Find where the given text appears and provide that cell's center as [X, Y] coordinate. 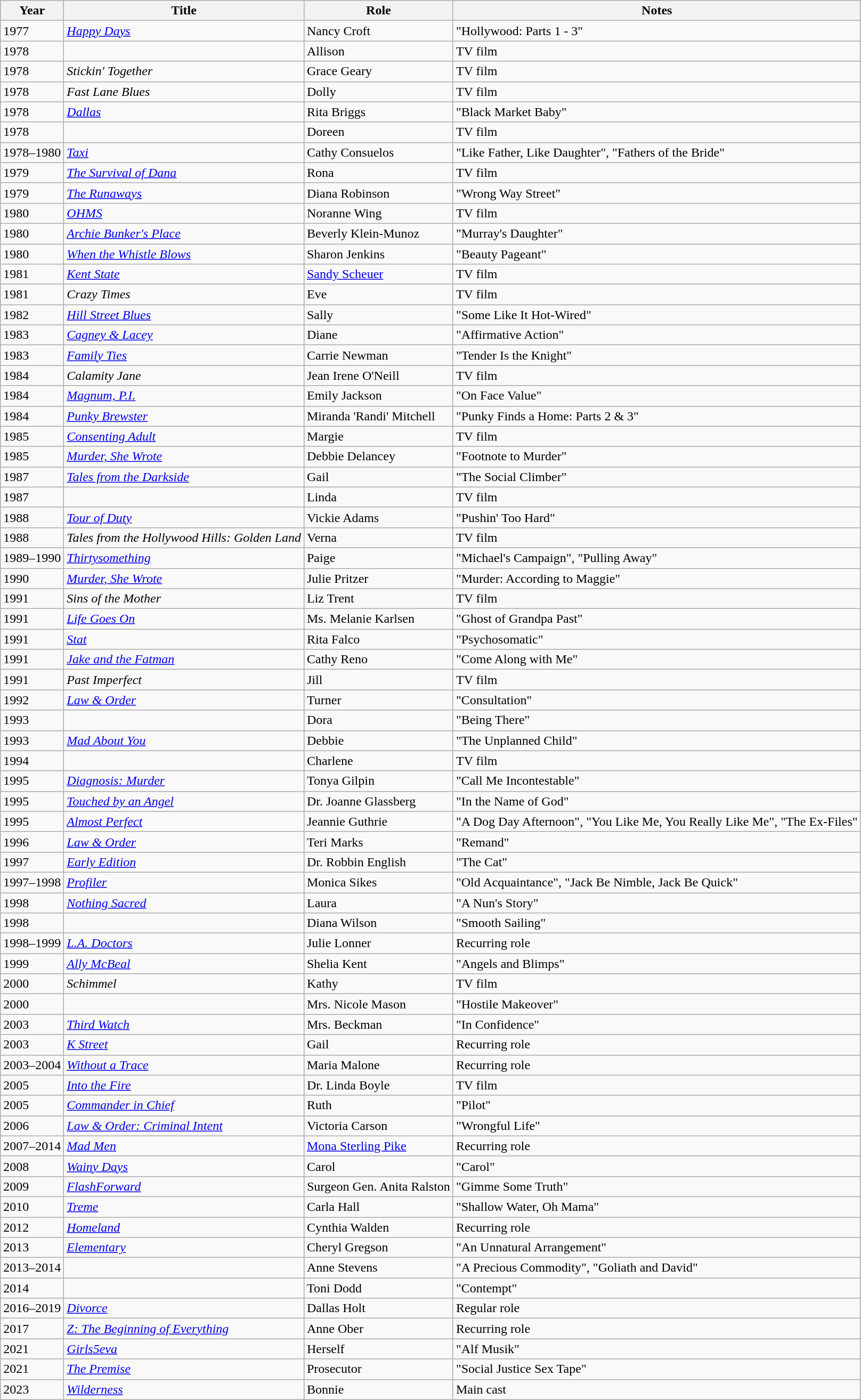
Title [184, 11]
"Beauty Pageant" [656, 254]
Sandy Scheuer [378, 274]
Commander in Chief [184, 1105]
Carrie Newman [378, 355]
"A Precious Commodity", "Goliath and David" [656, 1268]
Fast Lane Blues [184, 92]
Ruth [378, 1105]
Profiler [184, 882]
Ally McBeal [184, 964]
"Wrongful Life" [656, 1126]
"On Face Value" [656, 396]
Rita Briggs [378, 112]
Law & Order: Criminal Intent [184, 1126]
Jeannie Guthrie [378, 821]
The Survival of Dana [184, 173]
Beverly Klein-Munoz [378, 233]
Rita Falco [378, 639]
OHMS [184, 213]
Life Goes On [184, 619]
Dolly [378, 92]
"Psychosomatic" [656, 639]
Cheryl Gregson [378, 1248]
Diagnosis: Murder [184, 781]
"Footnote to Murder" [656, 457]
The Runaways [184, 193]
Bonnie [378, 1389]
Treme [184, 1207]
Anne Ober [378, 1329]
Year [32, 11]
Vickie Adams [378, 517]
K Street [184, 1045]
Mad About You [184, 740]
2008 [32, 1166]
2010 [32, 1207]
Early Edition [184, 862]
Nothing Sacred [184, 903]
Noranne Wing [378, 213]
Jake and the Fatman [184, 660]
Role [378, 11]
Liz Trent [378, 599]
Jean Irene O'Neill [378, 376]
Dr. Joanne Glassberg [378, 801]
Diana Robinson [378, 193]
"Pilot" [656, 1105]
2007–2014 [32, 1146]
1998–1999 [32, 943]
"A Nun's Story" [656, 903]
"Angels and Blimps" [656, 964]
Grace Geary [378, 71]
"Gimme Some Truth" [656, 1186]
Tales from the Hollywood Hills: Golden Land [184, 538]
"Tender Is the Knight" [656, 355]
Dr. Linda Boyle [378, 1085]
Doreen [378, 132]
Regular role [656, 1308]
2009 [32, 1186]
Past Imperfect [184, 680]
Shelia Kent [378, 964]
Verna [378, 538]
2023 [32, 1389]
Homeland [184, 1227]
Stat [184, 639]
Notes [656, 11]
Family Ties [184, 355]
2012 [32, 1227]
1994 [32, 761]
Happy Days [184, 31]
Monica Sikes [378, 882]
1978–1980 [32, 152]
Taxi [184, 152]
Prosecutor [378, 1369]
Divorce [184, 1308]
Almost Perfect [184, 821]
Crazy Times [184, 295]
Debbie [378, 740]
"Murder: According to Maggie" [656, 578]
Consenting Adult [184, 436]
Stickin' Together [184, 71]
"Shallow Water, Oh Mama" [656, 1207]
2013–2014 [32, 1268]
"Remand" [656, 842]
"Being There" [656, 720]
"Pushin' Too Hard" [656, 517]
Carol [378, 1166]
Eve [378, 295]
"In Confidence" [656, 1024]
Tour of Duty [184, 517]
Cathy Reno [378, 660]
Teri Marks [378, 842]
Dallas Holt [378, 1308]
Victoria Carson [378, 1126]
Without a Trace [184, 1065]
Emily Jackson [378, 396]
Nancy Croft [378, 31]
Sharon Jenkins [378, 254]
"Ghost of Grandpa Past" [656, 619]
Toni Dodd [378, 1288]
Sins of the Mother [184, 599]
Cathy Consuelos [378, 152]
Laura [378, 903]
1977 [32, 31]
"Carol" [656, 1166]
1997–1998 [32, 882]
Hill Street Blues [184, 315]
Magnum, P.I. [184, 396]
1996 [32, 842]
"Hollywood: Parts 1 - 3" [656, 31]
Girls5eva [184, 1349]
Into the Fire [184, 1085]
1997 [32, 862]
Z: The Beginning of Everything [184, 1329]
"In the Name of God" [656, 801]
"Affirmative Action" [656, 335]
Margie [378, 436]
Mrs. Beckman [378, 1024]
1992 [32, 700]
"The Cat" [656, 862]
2017 [32, 1329]
"Old Acquaintance", "Jack Be Nimble, Jack Be Quick" [656, 882]
"Contempt" [656, 1288]
"Come Along with Me" [656, 660]
Mona Sterling Pike [378, 1146]
Paige [378, 558]
Linda [378, 497]
Schimmel [184, 984]
Charlene [378, 761]
FlashForward [184, 1186]
2003–2004 [32, 1065]
2013 [32, 1248]
Rona [378, 173]
Punky Brewster [184, 416]
Tonya Gilpin [378, 781]
"Wrong Way Street" [656, 193]
Maria Malone [378, 1065]
"Alf Musik" [656, 1349]
Julie Lonner [378, 943]
Kathy [378, 984]
Touched by an Angel [184, 801]
"Michael's Campaign", "Pulling Away" [656, 558]
1999 [32, 964]
Turner [378, 700]
"Like Father, Like Daughter", "Fathers of the Bride" [656, 152]
Thirtysomething [184, 558]
"An Unnatural Arrangement" [656, 1248]
Mad Men [184, 1146]
Sally [378, 315]
Main cast [656, 1389]
Herself [378, 1349]
Diane [378, 335]
1990 [32, 578]
1982 [32, 315]
"The Unplanned Child" [656, 740]
Wainy Days [184, 1166]
"Consultation" [656, 700]
Allison [378, 51]
1989–1990 [32, 558]
"Black Market Baby" [656, 112]
Wilderness [184, 1389]
"Murray's Daughter" [656, 233]
2016–2019 [32, 1308]
"Hostile Makeover" [656, 1004]
2006 [32, 1126]
Carla Hall [378, 1207]
Tales from the Darkside [184, 477]
Third Watch [184, 1024]
Jill [378, 680]
Archie Bunker's Place [184, 233]
Elementary [184, 1248]
Debbie Delancey [378, 457]
Dr. Robbin English [378, 862]
"Call Me Incontestable" [656, 781]
Dora [378, 720]
The Premise [184, 1369]
Julie Pritzer [378, 578]
"Punky Finds a Home: Parts 2 & 3" [656, 416]
Miranda 'Randi' Mitchell [378, 416]
2014 [32, 1288]
Ms. Melanie Karlsen [378, 619]
L.A. Doctors [184, 943]
Kent State [184, 274]
Anne Stevens [378, 1268]
"Social Justice Sex Tape" [656, 1369]
Dallas [184, 112]
When the Whistle Blows [184, 254]
Cagney & Lacey [184, 335]
Diana Wilson [378, 923]
"Some Like It Hot-Wired" [656, 315]
Cynthia Walden [378, 1227]
"A Dog Day Afternoon", "You Like Me, You Really Like Me", "The Ex-Files" [656, 821]
"Smooth Sailing" [656, 923]
Mrs. Nicole Mason [378, 1004]
"The Social Climber" [656, 477]
Calamity Jane [184, 376]
Surgeon Gen. Anita Ralston [378, 1186]
